Locate the cell with the specified text and output its (X, Y) center coordinate. 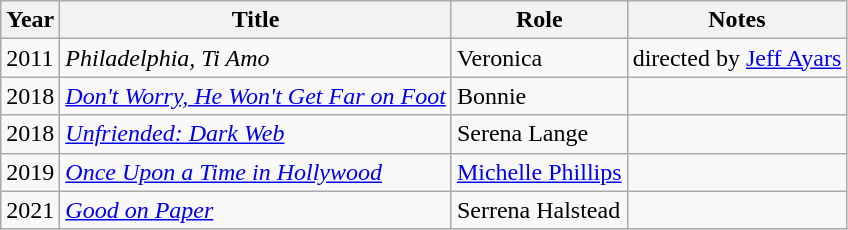
Title (256, 20)
Good on Paper (256, 210)
Unfriended: Dark Web (256, 134)
directed by Jeff Ayars (737, 58)
2019 (30, 172)
Serrena Halstead (539, 210)
Don't Worry, He Won't Get Far on Foot (256, 96)
Year (30, 20)
Role (539, 20)
Michelle Phillips (539, 172)
2011 (30, 58)
Notes (737, 20)
Once Upon a Time in Hollywood (256, 172)
2021 (30, 210)
Serena Lange (539, 134)
Veronica (539, 58)
Philadelphia, Ti Amo (256, 58)
Bonnie (539, 96)
